Identify which cell holds the provided text, then report its (x, y) central coordinate. 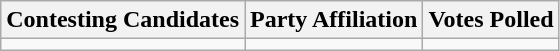
Votes Polled (491, 20)
Party Affiliation (334, 20)
Contesting Candidates (123, 20)
